Find where the given text appears and provide that cell's center as (X, Y) coordinate. 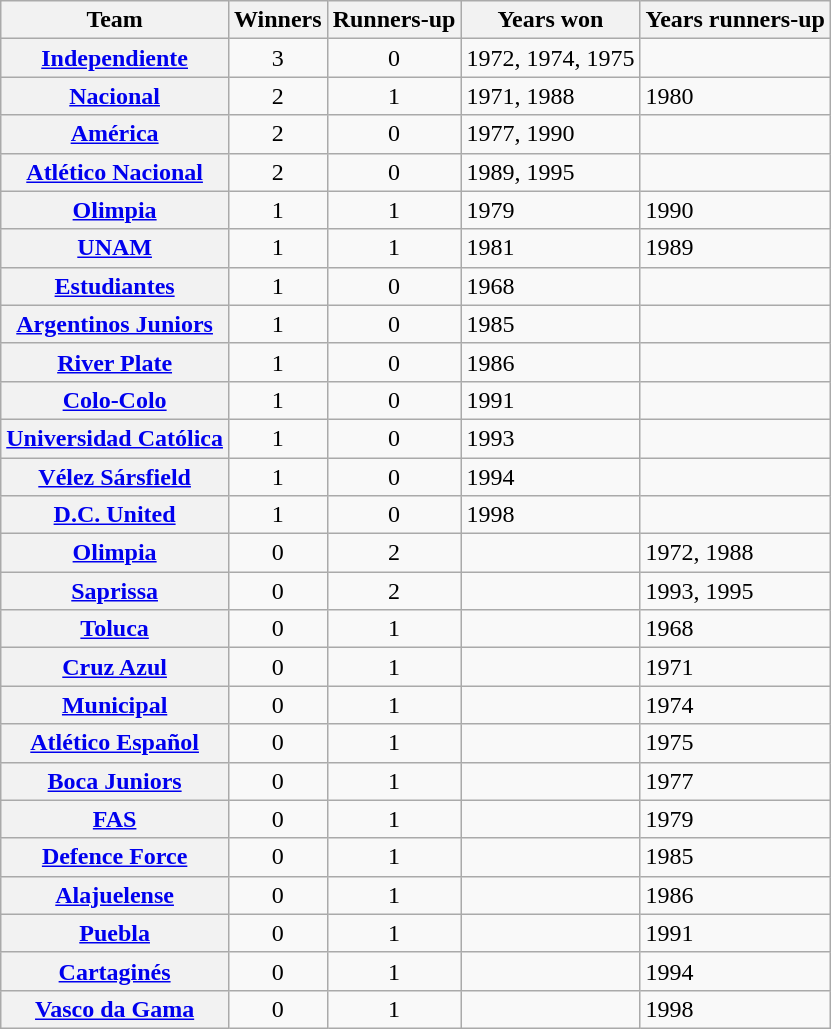
1972, 1974, 1975 (550, 58)
1993, 1995 (735, 591)
1974 (735, 705)
Cruz Azul (115, 667)
Years won (550, 20)
Winners (278, 20)
1977 (735, 781)
Team (115, 20)
Toluca (115, 629)
Cartaginés (115, 971)
Years runners-up (735, 20)
FAS (115, 819)
Alajuelense (115, 895)
Puebla (115, 933)
Boca Juniors (115, 781)
Municipal (115, 705)
Argentinos Juniors (115, 324)
Colo-Colo (115, 400)
Independiente (115, 58)
Runners-up (394, 20)
Vasco da Gama (115, 1009)
1993 (550, 438)
1975 (735, 743)
River Plate (115, 362)
Universidad Católica (115, 438)
1972, 1988 (735, 553)
Vélez Sársfield (115, 477)
D.C. United (115, 515)
Atlético Español (115, 743)
1977, 1990 (550, 134)
1989, 1995 (550, 172)
1990 (735, 210)
1980 (735, 96)
1989 (735, 248)
Saprissa (115, 591)
Estudiantes (115, 286)
1971 (735, 667)
Nacional (115, 96)
Atlético Nacional (115, 172)
América (115, 134)
3 (278, 58)
1971, 1988 (550, 96)
Defence Force (115, 857)
1981 (550, 248)
UNAM (115, 248)
